Determine the (X, Y) coordinate at the center of the cell enclosing the given text.  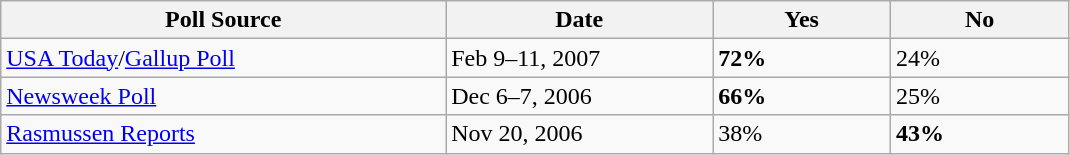
43% (980, 134)
Date (580, 20)
Poll Source (224, 20)
Dec 6–7, 2006 (580, 96)
25% (980, 96)
Newsweek Poll (224, 96)
24% (980, 58)
Nov 20, 2006 (580, 134)
72% (802, 58)
Rasmussen Reports (224, 134)
USA Today/Gallup Poll (224, 58)
No (980, 20)
66% (802, 96)
38% (802, 134)
Feb 9–11, 2007 (580, 58)
Yes (802, 20)
